Determine the (x, y) coordinate at the center of the cell enclosing the given text.  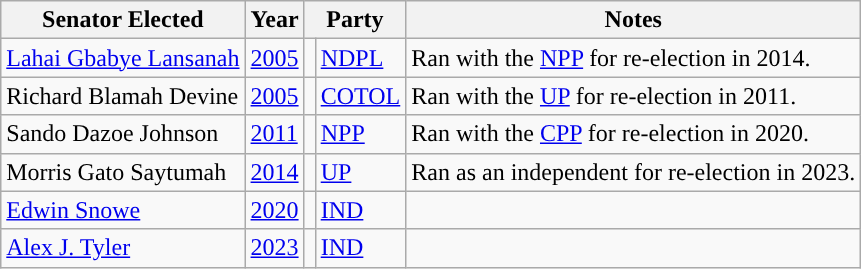
UP (360, 172)
NDPL (360, 58)
Alex J. Tyler (123, 248)
Morris Gato Saytumah (123, 172)
Lahai Gbabye Lansanah (123, 58)
Richard Blamah Devine (123, 96)
NPP (360, 134)
Sando Dazoe Johnson (123, 134)
Edwin Snowe (123, 210)
Party (355, 20)
Year (274, 20)
2014 (274, 172)
Ran with the CPP for re-election in 2020. (634, 134)
Ran with the UP for re-election in 2011. (634, 96)
Notes (634, 20)
COTOL (360, 96)
Ran with the NPP for re-election in 2014. (634, 58)
Senator Elected (123, 20)
2011 (274, 134)
Ran as an independent for re-election in 2023. (634, 172)
2020 (274, 210)
2023 (274, 248)
